Scan for the cell matching the given text and deliver its [x, y] coordinate at center. 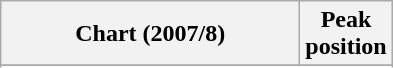
Peakposition [346, 34]
Chart (2007/8) [150, 34]
